Locate the cell with the specified text and output its (x, y) center coordinate. 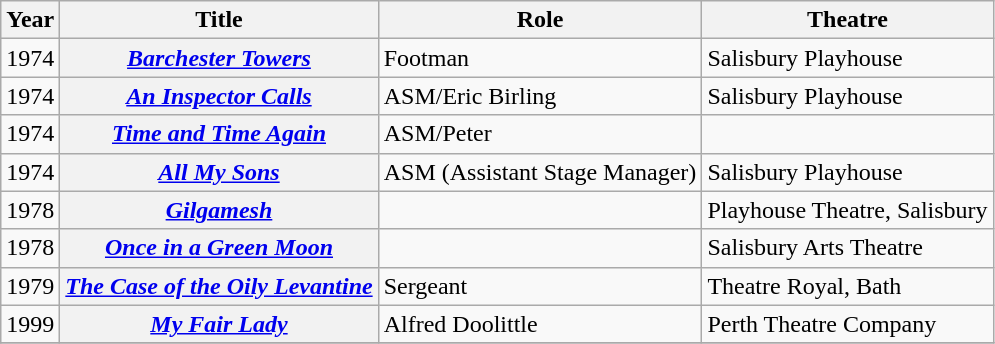
My Fair Lady (219, 324)
An Inspector Calls (219, 96)
1999 (30, 324)
Once in a Green Moon (219, 248)
Perth Theatre Company (848, 324)
ASM/Eric Birling (540, 96)
ASM (Assistant Stage Manager) (540, 172)
Theatre Royal, Bath (848, 286)
Salisbury Arts Theatre (848, 248)
Playhouse Theatre, Salisbury (848, 210)
Role (540, 20)
Title (219, 20)
Barchester Towers (219, 58)
The Case of the Oily Levantine (219, 286)
Alfred Doolittle (540, 324)
Gilgamesh (219, 210)
Theatre (848, 20)
Footman (540, 58)
All My Sons (219, 172)
1979 (30, 286)
Year (30, 20)
ASM/Peter (540, 134)
Sergeant (540, 286)
Time and Time Again (219, 134)
